Provide the (x, y) coordinate of the cell's center where the given text is located.  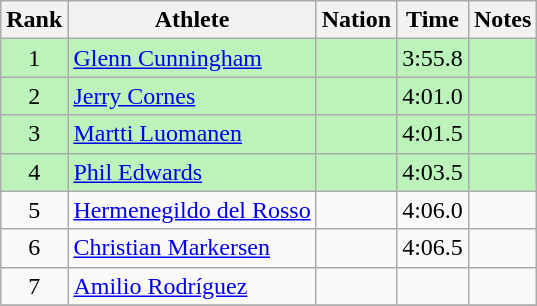
4 (34, 172)
Phil Edwards (192, 172)
3:55.8 (433, 58)
4:01.5 (433, 134)
Martti Luomanen (192, 134)
5 (34, 210)
Nation (356, 20)
Amilio Rodríguez (192, 286)
Notes (502, 20)
Glenn Cunningham (192, 58)
Jerry Cornes (192, 96)
Athlete (192, 20)
4:03.5 (433, 172)
Time (433, 20)
1 (34, 58)
4:01.0 (433, 96)
Christian Markersen (192, 248)
Hermenegildo del Rosso (192, 210)
4:06.0 (433, 210)
4:06.5 (433, 248)
6 (34, 248)
2 (34, 96)
Rank (34, 20)
7 (34, 286)
3 (34, 134)
